Determine the (X, Y) coordinate at the center of the cell enclosing the given text.  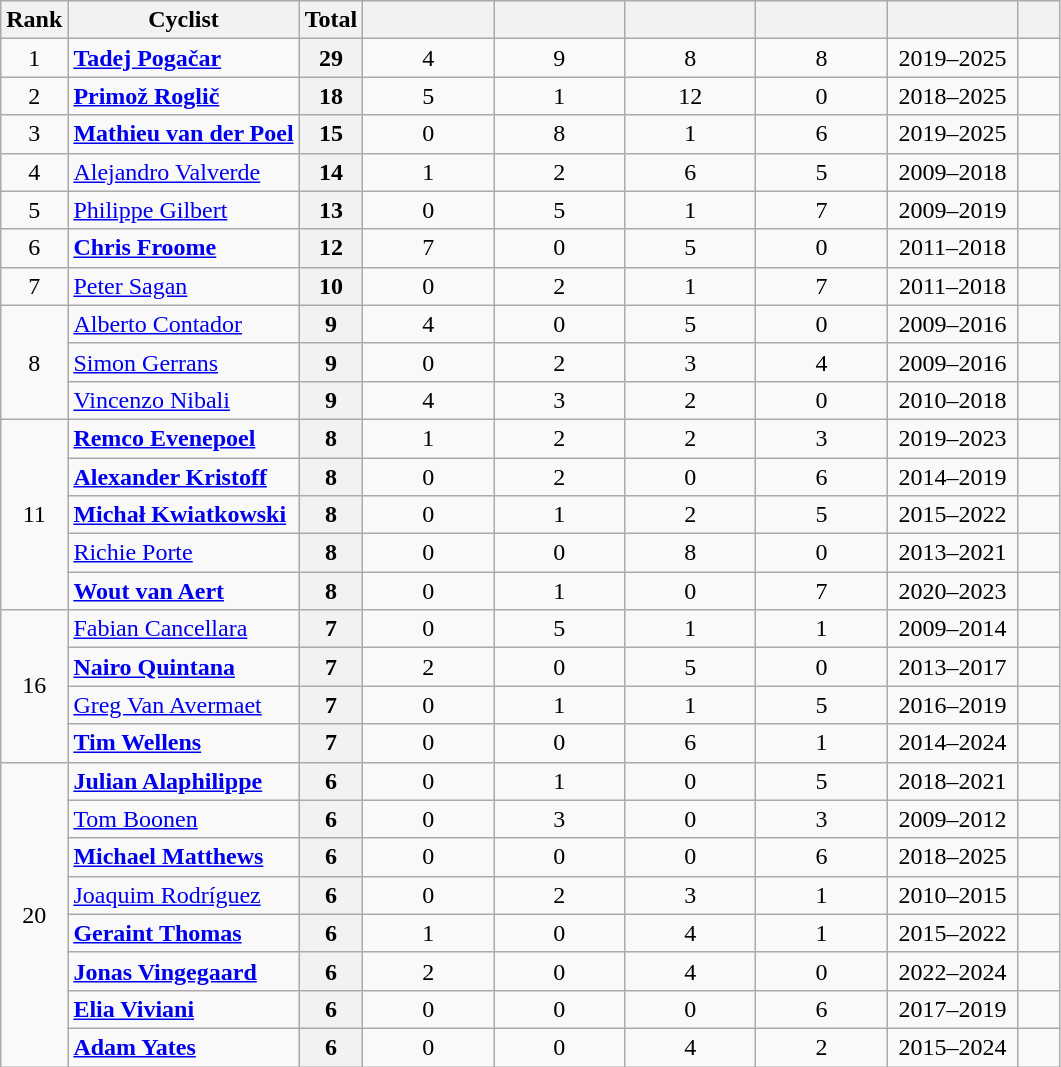
20 (34, 914)
Mathieu van der Poel (184, 134)
Michael Matthews (184, 857)
2009–2014 (952, 629)
Fabian Cancellara (184, 629)
Vincenzo Nibali (184, 400)
Joaquim Rodríguez (184, 895)
2009–2012 (952, 819)
Tim Wellens (184, 743)
Greg Van Avermaet (184, 705)
Tom Boonen (184, 819)
2022–2024 (952, 971)
Elia Viviani (184, 1009)
Peter Sagan (184, 286)
Alexander Kristoff (184, 477)
2014–2019 (952, 477)
2018–2021 (952, 781)
2013–2017 (952, 667)
Philippe Gilbert (184, 210)
Alberto Contador (184, 324)
Rank (34, 20)
18 (331, 96)
Richie Porte (184, 553)
13 (331, 210)
11 (34, 514)
2009–2019 (952, 210)
2017–2019 (952, 1009)
Adam Yates (184, 1047)
2020–2023 (952, 591)
Primož Roglič (184, 96)
2010–2018 (952, 400)
14 (331, 172)
16 (34, 686)
2015–2024 (952, 1047)
Alejandro Valverde (184, 172)
2019–2023 (952, 438)
Nairo Quintana (184, 667)
10 (331, 286)
2009–2018 (952, 172)
2013–2021 (952, 553)
2014–2024 (952, 743)
Cyclist (184, 20)
Remco Evenepoel (184, 438)
Total (331, 20)
2016–2019 (952, 705)
15 (331, 134)
Julian Alaphilippe (184, 781)
Tadej Pogačar (184, 58)
Geraint Thomas (184, 933)
Jonas Vingegaard (184, 971)
Chris Froome (184, 248)
Wout van Aert (184, 591)
Michał Kwiatkowski (184, 515)
Simon Gerrans (184, 362)
2010–2015 (952, 895)
29 (331, 58)
